Detect which cell encompasses the target text, then output its (X, Y) center coordinate. 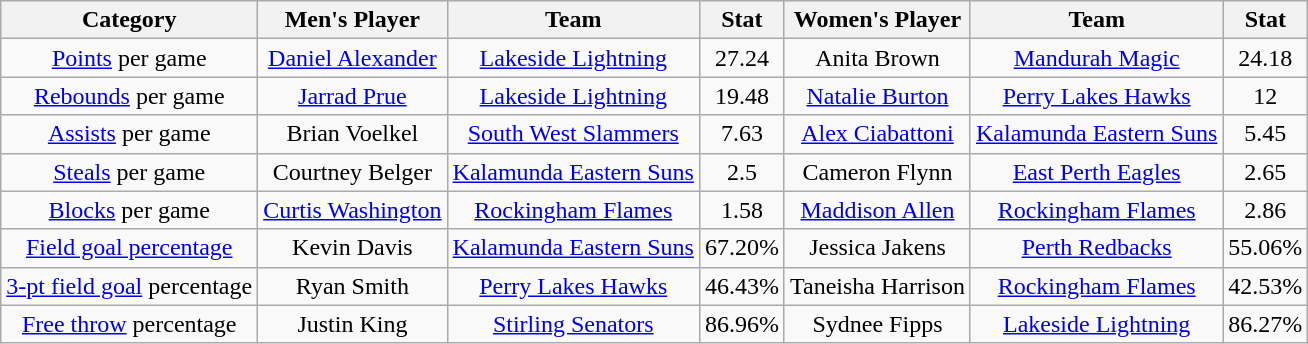
Anita Brown (877, 58)
Jessica Jakens (877, 248)
South West Slammers (573, 134)
Alex Ciabattoni (877, 134)
Brian Voelkel (352, 134)
Curtis Washington (352, 210)
42.53% (1266, 286)
Assists per game (130, 134)
2.86 (1266, 210)
Sydnee Fipps (877, 324)
Rebounds per game (130, 96)
Daniel Alexander (352, 58)
Kevin Davis (352, 248)
12 (1266, 96)
46.43% (742, 286)
Jarrad Prue (352, 96)
3-pt field goal percentage (130, 286)
Justin King (352, 324)
Blocks per game (130, 210)
Ryan Smith (352, 286)
27.24 (742, 58)
24.18 (1266, 58)
Men's Player (352, 20)
Taneisha Harrison (877, 286)
19.48 (742, 96)
Field goal percentage (130, 248)
Natalie Burton (877, 96)
86.27% (1266, 324)
5.45 (1266, 134)
Stirling Senators (573, 324)
Maddison Allen (877, 210)
Category (130, 20)
1.58 (742, 210)
Points per game (130, 58)
2.5 (742, 172)
2.65 (1266, 172)
Free throw percentage (130, 324)
Perth Redbacks (1096, 248)
Women's Player (877, 20)
East Perth Eagles (1096, 172)
55.06% (1266, 248)
Courtney Belger (352, 172)
67.20% (742, 248)
Cameron Flynn (877, 172)
7.63 (742, 134)
Steals per game (130, 172)
86.96% (742, 324)
Mandurah Magic (1096, 58)
